Pinpoint the cell where the given text exists, returning its (X, Y) midpoint coordinate. 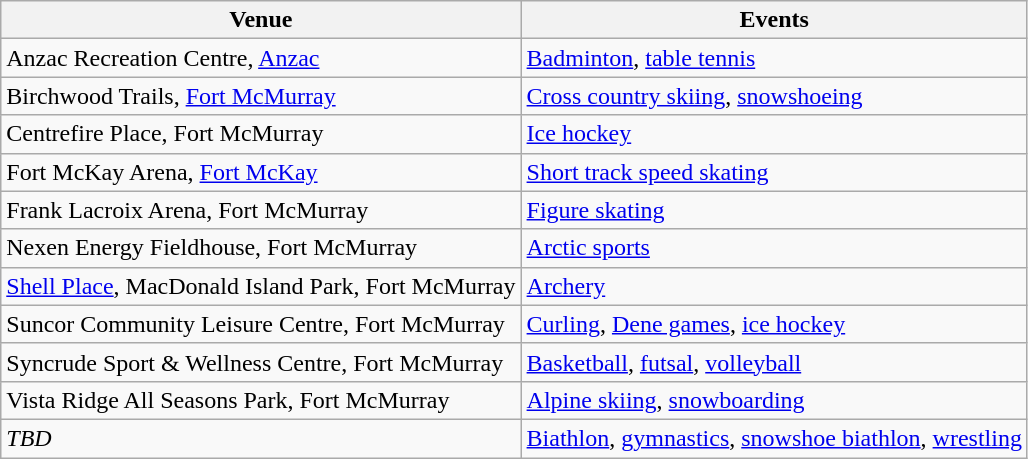
Fort McKay Arena, Fort McKay (261, 172)
Curling, Dene games, ice hockey (774, 324)
Ice hockey (774, 134)
Suncor Community Leisure Centre, Fort McMurray (261, 324)
Nexen Energy Fieldhouse, Fort McMurray (261, 248)
Biathlon, gymnastics, snowshoe biathlon, wrestling (774, 438)
Cross country skiing, snowshoeing (774, 96)
Syncrude Sport & Wellness Centre, Fort McMurray (261, 362)
Figure skating (774, 210)
Centrefire Place, Fort McMurray (261, 134)
Shell Place, MacDonald Island Park, Fort McMurray (261, 286)
Basketball, futsal, volleyball (774, 362)
Archery (774, 286)
Alpine skiing, snowboarding (774, 400)
Badminton, table tennis (774, 58)
Arctic sports (774, 248)
Events (774, 20)
Birchwood Trails, Fort McMurray (261, 96)
TBD (261, 438)
Venue (261, 20)
Short track speed skating (774, 172)
Anzac Recreation Centre, Anzac (261, 58)
Vista Ridge All Seasons Park, Fort McMurray (261, 400)
Frank Lacroix Arena, Fort McMurray (261, 210)
